Extract the (X, Y) coordinate from the center of the cell holding the provided text.  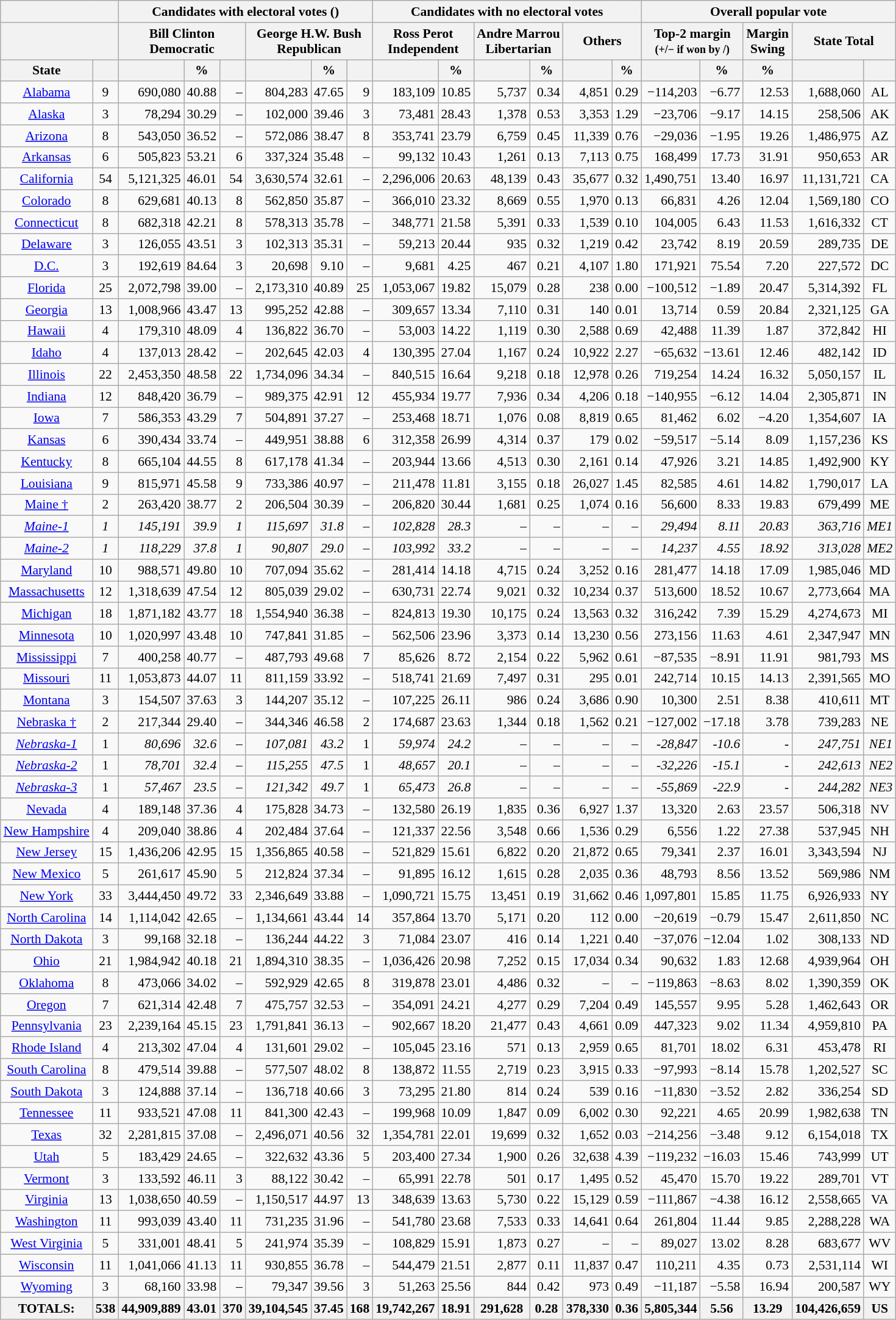
25.56 (456, 1287)
21.80 (456, 1091)
1,486,975 (828, 136)
1,097,801 (670, 896)
212,824 (278, 874)
353,741 (405, 136)
IA (880, 418)
102,828 (405, 527)
19.26 (767, 136)
1.45 (627, 483)
Washington (46, 1222)
1,490,751 (670, 179)
103,992 (405, 549)
242,613 (828, 766)
MN (880, 635)
84.64 (202, 266)
−9.17 (722, 114)
27.38 (767, 831)
0.90 (627, 701)
312,358 (405, 440)
1,982,638 (828, 1113)
348,771 (405, 223)
92,221 (670, 1113)
36.70 (329, 331)
6,002 (588, 1113)
15.85 (722, 896)
144,207 (278, 701)
7.39 (722, 614)
39.88 (202, 1070)
46.01 (202, 179)
1,900 (502, 1157)
2,305,871 (828, 396)
26.19 (456, 809)
-15.1 (722, 766)
935 (502, 244)
348,639 (405, 1200)
211,478 (405, 483)
11.55 (456, 1070)
WY (880, 1287)
AK (880, 114)
28.42 (202, 353)
10.15 (722, 679)
Oregon (46, 1005)
Arkansas (46, 157)
38.86 (202, 831)
258,506 (828, 114)
Rhode Island (46, 1048)
10,300 (670, 701)
81,701 (670, 1048)
40.89 (329, 288)
75.54 (722, 266)
1,261 (502, 157)
337,324 (278, 157)
1,150,517 (278, 1200)
−5.58 (722, 1287)
110,211 (670, 1265)
59,213 (405, 244)
−119,232 (670, 1157)
814 (502, 1091)
18.91 (456, 1309)
665,104 (151, 462)
513,600 (670, 592)
40.77 (202, 657)
NY (880, 896)
743,999 (828, 1157)
Mississippi (46, 657)
17.09 (767, 570)
Wisconsin (46, 1265)
37.08 (202, 1135)
241,974 (278, 1244)
291,628 (502, 1309)
12.04 (767, 201)
20.99 (767, 1113)
2,072,798 (151, 288)
1,539 (588, 223)
1,436,206 (151, 852)
571 (502, 1048)
33.74 (202, 440)
841,300 (278, 1113)
−119,863 (670, 983)
630,731 (405, 592)
−97,993 (670, 1070)
8,819 (588, 418)
6.31 (767, 1048)
State Total (844, 41)
Kentucky (46, 462)
45,470 (670, 1179)
2.82 (767, 1091)
344,346 (278, 722)
289,735 (828, 244)
1,114,042 (151, 918)
AZ (880, 136)
49.7 (329, 788)
53,003 (405, 331)
90,807 (278, 549)
1,562 (588, 722)
42.03 (329, 353)
4.39 (627, 1157)
1,681 (502, 505)
24.65 (202, 1157)
1,835 (502, 809)
71,084 (405, 940)
289,701 (828, 1179)
4,939,964 (828, 961)
15.78 (767, 1070)
TOTALS: (46, 1309)
10.85 (456, 93)
33.92 (329, 679)
1,985,046 (828, 570)
Iowa (46, 418)
31.85 (329, 635)
1,318,639 (151, 592)
47.04 (202, 1048)
179 (588, 440)
State (46, 71)
11.75 (767, 896)
13.02 (722, 1244)
−87,535 (670, 657)
22.56 (456, 831)
102,313 (278, 244)
MS (880, 657)
2,281,815 (151, 1135)
227,572 (828, 266)
174,687 (405, 722)
8.33 (722, 505)
577,507 (278, 1070)
Top-2 margin(+/− if won by /) (692, 41)
126,055 (151, 244)
23,742 (670, 244)
989,375 (278, 396)
44.97 (329, 1200)
65,991 (405, 1179)
Missouri (46, 679)
2,453,350 (151, 375)
−4.38 (722, 1200)
11,131,721 (828, 179)
30.44 (456, 505)
35.39 (329, 1244)
20,698 (278, 266)
19.82 (456, 288)
37.14 (202, 1091)
733,386 (278, 483)
24.21 (456, 1005)
15.91 (456, 1244)
Indiana (46, 396)
−0.79 (722, 918)
39,104,545 (278, 1309)
4,314 (502, 440)
16.01 (767, 852)
0.53 (546, 114)
4,513 (502, 462)
Minnesota (46, 635)
−140,955 (670, 396)
−4.20 (767, 418)
840,515 (405, 375)
0.19 (546, 896)
1,074 (588, 505)
Texas (46, 1135)
1,378 (502, 114)
12.68 (767, 961)
981,793 (828, 657)
47,926 (670, 462)
13.29 (767, 1309)
238 (588, 288)
13,563 (588, 614)
0.08 (546, 418)
10,922 (588, 353)
51,263 (405, 1287)
4,107 (588, 266)
4,277 (502, 1005)
22.78 (456, 1179)
New Jersey (46, 852)
−6.12 (722, 396)
354,091 (405, 1005)
40.59 (202, 1200)
6,154,018 (828, 1135)
35,677 (588, 179)
North Dakota (46, 940)
30.42 (329, 1179)
7,110 (502, 310)
6,926,933 (828, 896)
Hawaii (46, 331)
1,202,527 (828, 1070)
23.16 (456, 1048)
848,420 (151, 396)
43.29 (202, 418)
3,630,574 (278, 179)
16.94 (767, 1287)
−100,512 (670, 288)
37.36 (202, 809)
473,066 (151, 983)
2,959 (588, 1048)
679,499 (828, 505)
1,053,873 (151, 679)
1,354,607 (828, 418)
65,473 (405, 788)
SC (880, 1070)
331,001 (151, 1244)
20.83 (767, 527)
10.43 (456, 157)
313,028 (828, 549)
0.64 (627, 1222)
45.58 (202, 483)
168,499 (670, 157)
-28,847 (670, 744)
48.02 (329, 1070)
79,341 (670, 852)
4,274,673 (828, 614)
27.34 (456, 1157)
739,283 (828, 722)
1,847 (502, 1113)
5,050,157 (828, 375)
107,081 (278, 744)
−5.14 (722, 440)
4.55 (722, 549)
Georgia (46, 310)
690,080 (151, 93)
137,013 (151, 353)
44.22 (329, 940)
39.00 (202, 288)
Wyoming (46, 1287)
0.66 (546, 831)
2,611,850 (828, 918)
US (880, 1309)
20.44 (456, 244)
569,986 (828, 874)
2,035 (588, 874)
1,221 (588, 940)
34.02 (202, 983)
562,506 (405, 635)
23.57 (767, 809)
−8.63 (722, 983)
132,580 (405, 809)
9.10 (329, 266)
14.22 (456, 331)
DE (880, 244)
Ross PerotIndependent (423, 41)
35.31 (329, 244)
366,010 (405, 201)
592,929 (278, 983)
80,696 (151, 744)
19.30 (456, 614)
1,041,066 (151, 1265)
3,686 (588, 701)
5,737 (502, 93)
53.21 (202, 157)
363,716 (828, 527)
MI (880, 614)
26.8 (456, 788)
91,895 (405, 874)
4.35 (722, 1265)
1,734,096 (278, 375)
1.87 (767, 331)
719,254 (670, 375)
1,390,359 (828, 983)
455,934 (405, 396)
42,488 (670, 331)
0.25 (546, 505)
1,873 (502, 1244)
31,662 (588, 896)
Andre MarrouLibertarian (518, 41)
8.19 (722, 244)
CA (880, 179)
7,533 (502, 1222)
192,619 (151, 266)
1,652 (588, 1135)
−3.52 (722, 1091)
-22.9 (722, 788)
23.32 (456, 201)
118,229 (151, 549)
-32,226 (670, 766)
115,255 (278, 766)
950,653 (828, 157)
1,569,180 (828, 201)
TX (880, 1135)
RI (880, 1048)
19.77 (456, 396)
202,645 (278, 353)
OH (880, 961)
WV (880, 1244)
−8.91 (722, 657)
19.22 (767, 1179)
1.22 (722, 831)
Maryland (46, 570)
14.15 (767, 114)
572,086 (278, 136)
24.2 (456, 744)
38.77 (202, 505)
43.48 (202, 635)
1,354,781 (405, 1135)
OK (880, 983)
4.65 (722, 1113)
21,477 (502, 1026)
ND (880, 940)
11.91 (767, 657)
1,790,017 (828, 483)
Virginia (46, 1200)
357,864 (405, 918)
12.46 (767, 353)
15.70 (722, 1179)
131,601 (278, 1048)
99,168 (151, 940)
Illinois (46, 375)
6.43 (722, 223)
1,615 (502, 874)
316,242 (670, 614)
2,288,228 (828, 1222)
11.63 (722, 635)
27.04 (456, 353)
104,005 (670, 223)
29.0 (329, 549)
1,167 (502, 353)
1,076 (502, 418)
−1.95 (722, 136)
0.10 (627, 223)
209,040 (151, 831)
824,813 (405, 614)
124,888 (151, 1091)
39.9 (202, 527)
562,850 (278, 201)
Alabama (46, 93)
322,632 (278, 1157)
−8.14 (722, 1070)
26,027 (588, 483)
933,521 (151, 1113)
319,878 (405, 983)
9,021 (502, 592)
34.34 (329, 375)
0.17 (546, 1179)
586,353 (151, 418)
NE1 (880, 744)
Others (602, 41)
14.24 (722, 375)
37.27 (329, 418)
13,451 (502, 896)
244,282 (828, 788)
90,632 (670, 961)
IN (880, 396)
MD (880, 570)
35.48 (329, 157)
Tennessee (46, 1113)
81,462 (670, 418)
811,159 (278, 679)
11.44 (722, 1222)
11.39 (722, 331)
13,714 (670, 310)
0.52 (627, 1179)
168 (360, 1309)
29,494 (670, 527)
Maine-1 (46, 527)
263,420 (151, 505)
7,204 (588, 1005)
390,434 (151, 440)
19.83 (767, 505)
0.61 (627, 657)
NE3 (880, 788)
36.78 (329, 1265)
Candidates with electoral votes () (245, 12)
11.81 (456, 483)
4,486 (502, 983)
30.29 (202, 114)
33.98 (202, 1287)
2,296,006 (405, 179)
11,339 (588, 136)
9,681 (405, 266)
2,347,947 (828, 635)
1,970 (588, 201)
1.29 (627, 114)
36.13 (329, 1026)
3,343,594 (828, 852)
42.21 (202, 223)
0.69 (627, 331)
22.01 (456, 1135)
43.47 (202, 310)
202,484 (278, 831)
1,356,865 (278, 852)
130,395 (405, 353)
13.52 (767, 874)
154,507 (151, 701)
5,391 (502, 223)
29.40 (202, 722)
46.11 (202, 1179)
136,244 (278, 940)
NH (880, 831)
12,978 (588, 375)
−13.61 (722, 353)
6,927 (588, 809)
30.39 (329, 505)
2,496,071 (278, 1135)
−59,517 (670, 440)
79,347 (278, 1287)
15,079 (502, 288)
Nebraska-3 (46, 788)
543,050 (151, 136)
20.1 (456, 766)
179,310 (151, 331)
38.47 (329, 136)
10.09 (456, 1113)
3,915 (588, 1070)
HI (880, 331)
68,160 (151, 1287)
815,971 (151, 483)
41.34 (329, 462)
8.28 (767, 1244)
48,793 (670, 874)
2,239,164 (151, 1026)
8.09 (767, 440)
993,039 (151, 1222)
7.20 (767, 266)
Florida (46, 288)
0.56 (627, 635)
NM (880, 874)
539 (588, 1091)
Bill ClintonDemocratic (182, 41)
4,206 (588, 396)
1,462,643 (828, 1005)
20.98 (456, 961)
115,697 (278, 527)
281,477 (670, 570)
203,400 (405, 1157)
Ohio (46, 961)
20.47 (767, 288)
13.66 (456, 462)
35.62 (329, 570)
99,132 (405, 157)
20.59 (767, 244)
35.12 (329, 701)
32.18 (202, 940)
48.41 (202, 1244)
1,053,067 (405, 288)
5,805,344 (670, 1309)
49.68 (329, 657)
731,235 (278, 1222)
261,617 (151, 874)
107,225 (405, 701)
IL (880, 375)
487,793 (278, 657)
8,669 (502, 201)
10,234 (588, 592)
8.11 (722, 527)
43.2 (329, 744)
449,951 (278, 440)
Pennsylvania (46, 1026)
31.96 (329, 1222)
88,122 (278, 1179)
2,346,649 (278, 896)
KS (880, 440)
Michigan (46, 614)
1,038,650 (151, 1200)
844 (502, 1287)
WI (880, 1265)
82,585 (670, 483)
2.37 (722, 852)
New Mexico (46, 874)
504,891 (278, 418)
1,134,661 (278, 918)
47.54 (202, 592)
Nebraska-2 (46, 766)
1.02 (767, 940)
89,027 (670, 1244)
2,321,125 (828, 310)
WA (880, 1222)
2,588 (588, 331)
6,556 (670, 831)
Maine-2 (46, 549)
Nebraska † (46, 722)
39.56 (329, 1287)
45.90 (202, 874)
479,514 (151, 1070)
22.74 (456, 592)
35.78 (329, 223)
0.11 (546, 1265)
378,330 (588, 1309)
20.63 (456, 179)
33.2 (456, 549)
37.34 (329, 874)
0.75 (627, 157)
467 (502, 266)
15.61 (456, 852)
9.02 (722, 1026)
14.13 (767, 679)
Nebraska-1 (46, 744)
36.38 (329, 614)
578,313 (278, 223)
New York (46, 896)
23.5 (202, 788)
42.43 (329, 1113)
37.64 (329, 831)
273,156 (670, 635)
CO (880, 201)
804,283 (278, 93)
42.88 (329, 310)
23.96 (456, 635)
1,688,060 (828, 93)
44.07 (202, 679)
MarginSwing (767, 41)
26.99 (456, 440)
Connecticut (46, 223)
31.8 (329, 527)
PA (880, 1026)
8.56 (722, 874)
3.21 (722, 462)
−65,632 (670, 353)
1,020,997 (151, 635)
3,252 (588, 570)
−11,187 (670, 1287)
23.01 (456, 983)
1,492,900 (828, 462)
49.80 (202, 570)
47.65 (329, 93)
121,337 (405, 831)
21.51 (456, 1265)
VT (880, 1179)
372,842 (828, 331)
3,353 (588, 114)
308,133 (828, 940)
West Virginia (46, 1244)
2.63 (722, 809)
171,921 (670, 266)
Idaho (46, 353)
1,157,236 (828, 440)
Delaware (46, 244)
−214,256 (670, 1135)
California (46, 179)
UT (880, 1157)
ME (880, 505)
370 (233, 1309)
GA (880, 310)
−17.18 (722, 722)
66,831 (670, 201)
28.3 (456, 527)
48,139 (502, 179)
49.72 (202, 896)
23.68 (456, 1222)
31.91 (767, 157)
4,851 (588, 93)
1.83 (722, 961)
5.28 (767, 1005)
7,936 (502, 396)
17,034 (588, 961)
5,314,392 (828, 288)
0.02 (627, 440)
2,154 (502, 657)
36.52 (202, 136)
213,302 (151, 1048)
747,841 (278, 635)
−114,203 (670, 93)
43.77 (202, 614)
10.67 (767, 592)
0.46 (627, 896)
Vermont (46, 1179)
2,391,565 (828, 679)
40.88 (202, 93)
13,320 (670, 809)
2,558,665 (828, 1200)
South Dakota (46, 1091)
-10.6 (722, 744)
988,571 (151, 570)
13.70 (456, 918)
78,294 (151, 114)
21.69 (456, 679)
Nevada (46, 809)
105,045 (405, 1048)
43.36 (329, 1157)
501 (502, 1179)
−29,036 (670, 136)
506,318 (828, 809)
37.8 (202, 549)
15.46 (767, 1157)
707,094 (278, 570)
3,548 (502, 831)
242,714 (670, 679)
400,258 (151, 657)
−3.48 (722, 1135)
78,701 (151, 766)
7,113 (588, 157)
MT (880, 701)
18.20 (456, 1026)
14,237 (670, 549)
AR (880, 157)
217,344 (151, 722)
309,657 (405, 310)
1,495 (588, 1179)
410,611 (828, 701)
South Carolina (46, 1070)
35.87 (329, 201)
−37,076 (670, 940)
206,504 (278, 505)
3,373 (502, 635)
281,414 (405, 570)
1,894,310 (278, 961)
4.26 (722, 201)
32.4 (202, 766)
Arizona (46, 136)
19,742,267 (405, 1309)
44.55 (202, 462)
39.46 (329, 114)
Colorado (46, 201)
46.58 (329, 722)
183,429 (151, 1157)
1,871,182 (151, 614)
102,000 (278, 114)
538 (106, 1309)
0.40 (627, 940)
203,944 (405, 462)
−11,830 (670, 1091)
0.23 (546, 1070)
1,219 (588, 244)
CT (880, 223)
189,148 (151, 809)
2.27 (627, 353)
3,444,450 (151, 896)
New Hampshire (46, 831)
32.6 (202, 744)
200,587 (828, 1287)
D.C. (46, 266)
Maine † (46, 505)
2,719 (502, 1070)
73,295 (405, 1091)
1,984,942 (151, 961)
North Carolina (46, 918)
16.32 (767, 375)
NE (880, 722)
3.78 (767, 722)
SD (880, 1091)
18.02 (722, 1048)
9,218 (502, 375)
40.18 (202, 961)
9.95 (722, 1005)
48,657 (405, 766)
9.12 (767, 1135)
−12.04 (722, 940)
629,681 (151, 201)
42.48 (202, 1005)
40.56 (329, 1135)
43.01 (202, 1309)
OR (880, 1005)
5.56 (722, 1309)
DC (880, 266)
Louisiana (46, 483)
621,314 (151, 1005)
Alaska (46, 114)
2,161 (588, 462)
11,837 (588, 1265)
199,968 (405, 1113)
1,554,940 (278, 614)
5,730 (502, 1200)
136,718 (278, 1091)
40.58 (329, 852)
Kansas (46, 440)
8.02 (767, 983)
1,616,332 (828, 223)
253,468 (405, 418)
2,877 (502, 1265)
6,822 (502, 852)
18.52 (722, 592)
9.85 (767, 1222)
416 (502, 940)
Overall popular vote (768, 12)
295 (588, 679)
21,872 (588, 852)
482,142 (828, 353)
1,090,721 (405, 896)
2,531,114 (828, 1265)
VA (880, 1200)
206,820 (405, 505)
6.02 (722, 418)
447,323 (670, 1026)
32.61 (329, 179)
37.45 (329, 1309)
NC (880, 918)
0.15 (546, 961)
4,715 (502, 570)
453,478 (828, 1048)
2,173,310 (278, 288)
112 (588, 918)
4,959,810 (828, 1026)
7,497 (502, 679)
505,823 (151, 157)
261,804 (670, 1222)
930,855 (278, 1265)
16.64 (456, 375)
28.43 (456, 114)
47.5 (329, 766)
57,467 (151, 788)
45.15 (202, 1026)
13,230 (588, 635)
1,119 (502, 331)
44,909,889 (151, 1309)
NJ (880, 852)
73,481 (405, 114)
43.51 (202, 244)
FL (880, 288)
Massachusetts (46, 592)
32.53 (329, 1005)
7,252 (502, 961)
TN (880, 1113)
23.79 (456, 136)
Utah (46, 1157)
−6.77 (722, 93)
NE2 (880, 766)
KY (880, 462)
85,626 (405, 657)
40.13 (202, 201)
1.37 (627, 809)
19,699 (502, 1135)
13.63 (456, 1200)
3,155 (502, 483)
Montana (46, 701)
121,342 (278, 788)
518,741 (405, 679)
4,661 (588, 1026)
23.07 (456, 940)
140 (588, 310)
11.53 (767, 223)
23.63 (456, 722)
15.47 (767, 918)
33.88 (329, 896)
38.88 (329, 440)
15,129 (588, 1200)
Oklahoma (46, 983)
−111,867 (670, 1200)
12.53 (767, 93)
16.97 (767, 179)
138,872 (405, 1070)
20.84 (767, 310)
43.40 (202, 1222)
0.03 (627, 1135)
183,109 (405, 93)
18.92 (767, 549)
6,759 (502, 136)
0.47 (627, 1265)
11.34 (767, 1026)
−20,619 (670, 918)
247,751 (828, 744)
1,536 (588, 831)
56,600 (670, 505)
1,008,966 (151, 310)
LA (880, 483)
AL (880, 93)
336,254 (828, 1091)
5,171 (502, 918)
521,829 (405, 852)
ME2 (880, 549)
21.58 (456, 223)
8.72 (456, 657)
2.51 (722, 701)
175,828 (278, 809)
14.82 (767, 483)
48.58 (202, 375)
32,638 (588, 1157)
1,036,426 (405, 961)
617,178 (278, 462)
986 (502, 701)
5,962 (588, 657)
40.66 (329, 1091)
4.25 (456, 266)
48.09 (202, 331)
59,974 (405, 744)
ID (880, 353)
36.79 (202, 396)
-55,869 (670, 788)
0.76 (627, 136)
8.38 (767, 701)
−127,002 (670, 722)
14.04 (767, 396)
40.97 (329, 483)
10,175 (502, 614)
973 (588, 1287)
MO (880, 679)
544,479 (405, 1265)
995,252 (278, 310)
902,667 (405, 1026)
0.45 (546, 136)
2,773,664 (828, 592)
42.91 (329, 396)
136,822 (278, 331)
14.85 (767, 462)
NV (880, 809)
−23,706 (670, 114)
ME1 (880, 527)
18.71 (456, 418)
541,780 (405, 1222)
13.40 (722, 179)
34.73 (329, 809)
683,677 (828, 1244)
1,344 (502, 722)
George H.W. BushRepublican (309, 41)
Candidates with no electoral votes (507, 12)
17.73 (722, 157)
104,426,659 (828, 1309)
13.34 (456, 310)
0.27 (546, 1244)
43.44 (329, 918)
145,557 (670, 1005)
−1.89 (722, 288)
682,318 (151, 223)
−16.03 (722, 1157)
26.11 (456, 701)
108,829 (405, 1244)
145,191 (151, 527)
15.29 (767, 614)
42.95 (202, 852)
14,641 (588, 1222)
1.80 (627, 266)
47.08 (202, 1113)
37.63 (202, 701)
38.35 (329, 961)
5,121,325 (151, 179)
133,592 (151, 1179)
537,945 (828, 831)
805,039 (278, 592)
475,757 (278, 1005)
41.13 (202, 1265)
0.73 (767, 1265)
15.75 (456, 896)
1,791,841 (278, 1026)
MA (880, 592)
0.55 (546, 201)
